Provide the [X, Y] coordinate of the cell's center where the given text is located.  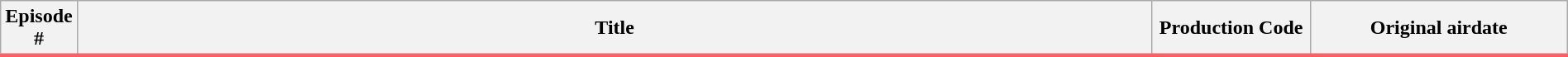
Production Code [1231, 28]
Original airdate [1439, 28]
Title [614, 28]
Episode # [39, 28]
